Find where the given text appears and provide that cell's center as (x, y) coordinate. 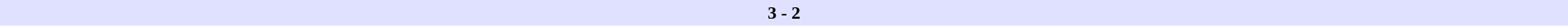
3 - 2 (784, 13)
